Search for the cell housing the specified text and yield its (x, y) center coordinate. 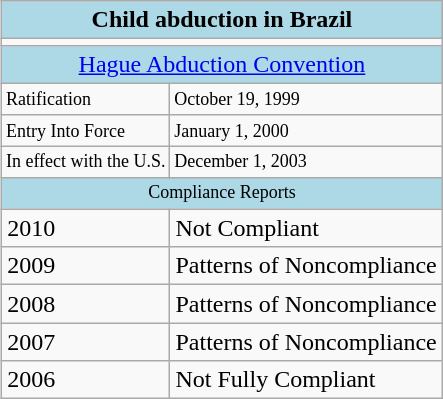
Entry Into Force (86, 130)
2008 (86, 304)
October 19, 1999 (306, 100)
January 1, 2000 (306, 130)
2007 (86, 342)
December 1, 2003 (306, 162)
Not Fully Compliant (306, 380)
2010 (86, 228)
Hague Abduction Convention (222, 65)
2009 (86, 266)
In effect with the U.S. (86, 162)
Not Compliant (306, 228)
2006 (86, 380)
Child abduction in Brazil (222, 20)
Compliance Reports (222, 192)
Ratification (86, 100)
